Search for the cell housing the specified text and yield its (x, y) center coordinate. 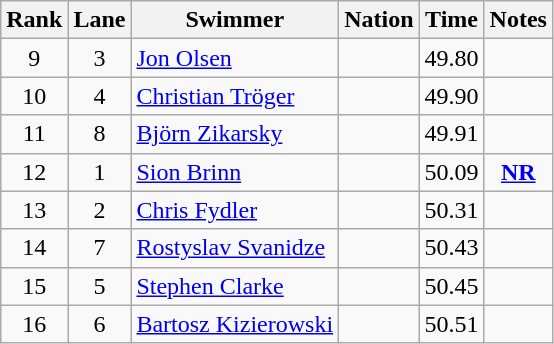
Jon Olsen (235, 58)
7 (100, 248)
5 (100, 286)
50.09 (452, 172)
NR (518, 172)
Björn Zikarsky (235, 134)
10 (34, 96)
50.51 (452, 324)
50.45 (452, 286)
Christian Tröger (235, 96)
6 (100, 324)
13 (34, 210)
Swimmer (235, 20)
8 (100, 134)
15 (34, 286)
11 (34, 134)
Time (452, 20)
1 (100, 172)
Sion Brinn (235, 172)
Bartosz Kizierowski (235, 324)
49.91 (452, 134)
50.43 (452, 248)
49.80 (452, 58)
Rank (34, 20)
16 (34, 324)
Stephen Clarke (235, 286)
4 (100, 96)
Chris Fydler (235, 210)
49.90 (452, 96)
Notes (518, 20)
2 (100, 210)
3 (100, 58)
12 (34, 172)
9 (34, 58)
Lane (100, 20)
Nation (379, 20)
14 (34, 248)
Rostyslav Svanidze (235, 248)
50.31 (452, 210)
